Search for the cell housing the specified text and yield its (x, y) center coordinate. 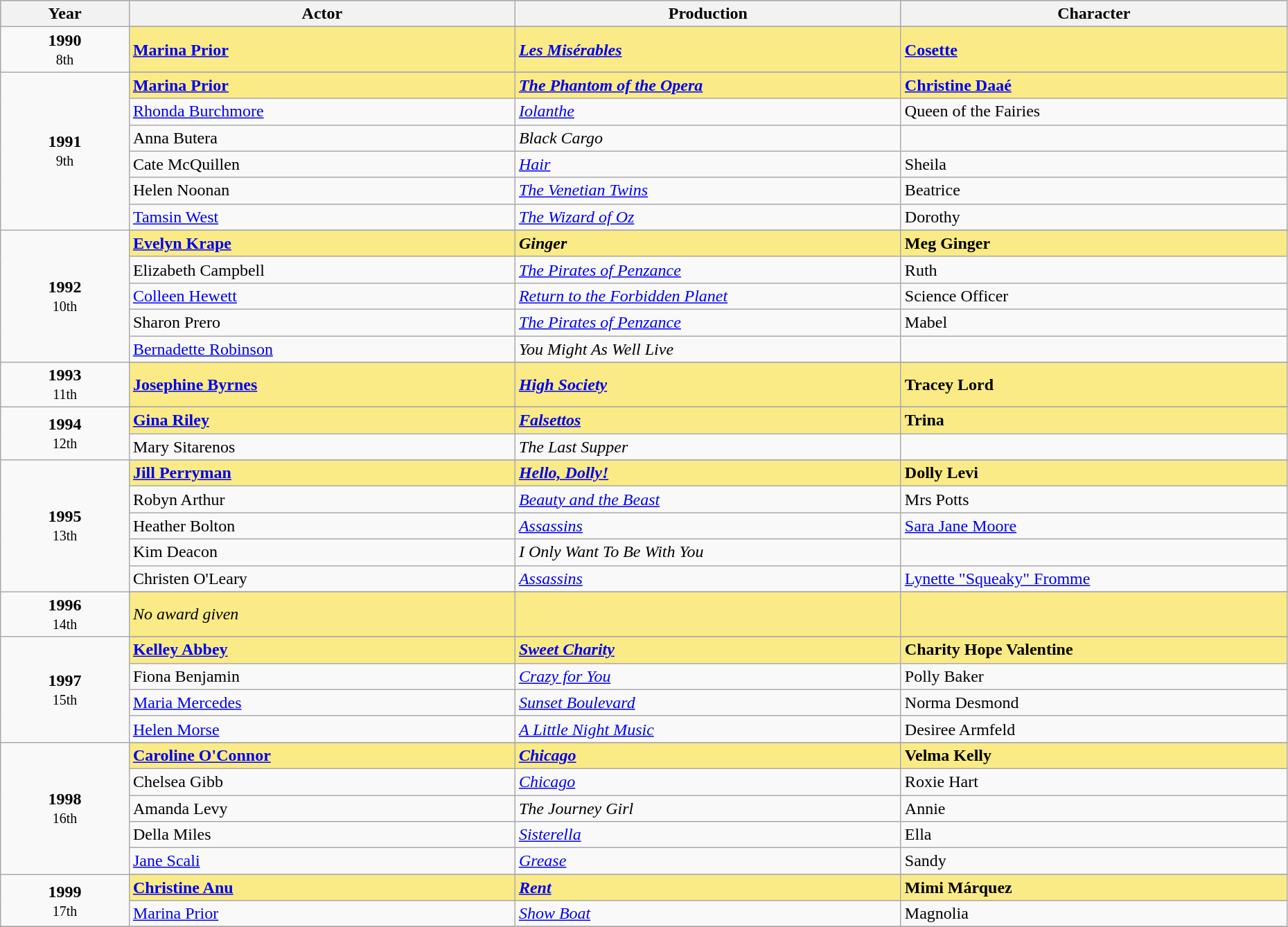
Les Misérables (708, 50)
Christen O'Leary (321, 579)
Sunset Boulevard (708, 703)
199715th (65, 689)
Helen Morse (321, 729)
Caroline O'Connor (321, 755)
The Phantom of the Opera (708, 85)
Beauty and the Beast (708, 500)
Annie (1093, 809)
Jill Perryman (321, 473)
The Venetian Twins (708, 191)
19919th (65, 151)
Rhonda Burchmore (321, 112)
Sweet Charity (708, 650)
Cosette (1093, 50)
Maria Mercedes (321, 703)
Evelyn Krape (321, 243)
Hair (708, 164)
199412th (65, 434)
Grease (708, 861)
Ginger (708, 243)
Sara Jane Moore (1093, 526)
Crazy for You (708, 676)
Tamsin West (321, 217)
Queen of the Fairies (1093, 112)
Fiona Benjamin (321, 676)
199311th (65, 385)
Mrs Potts (1093, 500)
Dolly Levi (1093, 473)
Elizabeth Campbell (321, 270)
Year (65, 14)
Sandy (1093, 861)
199614th (65, 614)
Character (1093, 14)
Christine Daaé (1093, 85)
Bernadette Robinson (321, 348)
Tracey Lord (1093, 385)
Beatrice (1093, 191)
Rent (708, 888)
Della Miles (321, 835)
Magnolia (1093, 914)
Colleen Hewett (321, 296)
Mary Sitarenos (321, 447)
Black Cargo (708, 138)
Mabel (1093, 322)
Science Officer (1093, 296)
Return to the Forbidden Planet (708, 296)
Actor (321, 14)
The Wizard of Oz (708, 217)
Chelsea Gibb (321, 782)
Christine Anu (321, 888)
199917th (65, 901)
199816th (65, 808)
Sharon Prero (321, 322)
Ella (1093, 835)
Velma Kelly (1093, 755)
Falsettos (708, 421)
Heather Bolton (321, 526)
Show Boat (708, 914)
Lynette "Squeaky" Fromme (1093, 579)
Gina Riley (321, 421)
The Journey Girl (708, 809)
Cate McQuillen (321, 164)
199210th (65, 296)
Hello, Dolly! (708, 473)
Robyn Arthur (321, 500)
Charity Hope Valentine (1093, 650)
Dorothy (1093, 217)
Production (708, 14)
Kelley Abbey (321, 650)
Josephine Byrnes (321, 385)
Desiree Armfeld (1093, 729)
Mimi Márquez (1093, 888)
High Society (708, 385)
Helen Noonan (321, 191)
No award given (321, 614)
You Might As Well Live (708, 348)
I Only Want To Be With You (708, 552)
The Last Supper (708, 447)
Polly Baker (1093, 676)
A Little Night Music (708, 729)
Meg Ginger (1093, 243)
Kim Deacon (321, 552)
Jane Scali (321, 861)
Roxie Hart (1093, 782)
Norma Desmond (1093, 703)
Anna Butera (321, 138)
19908th (65, 50)
Sheila (1093, 164)
Trina (1093, 421)
Iolanthe (708, 112)
199513th (65, 526)
Amanda Levy (321, 809)
Ruth (1093, 270)
Sisterella (708, 835)
